Search for the cell housing the specified text and yield its [X, Y] center coordinate. 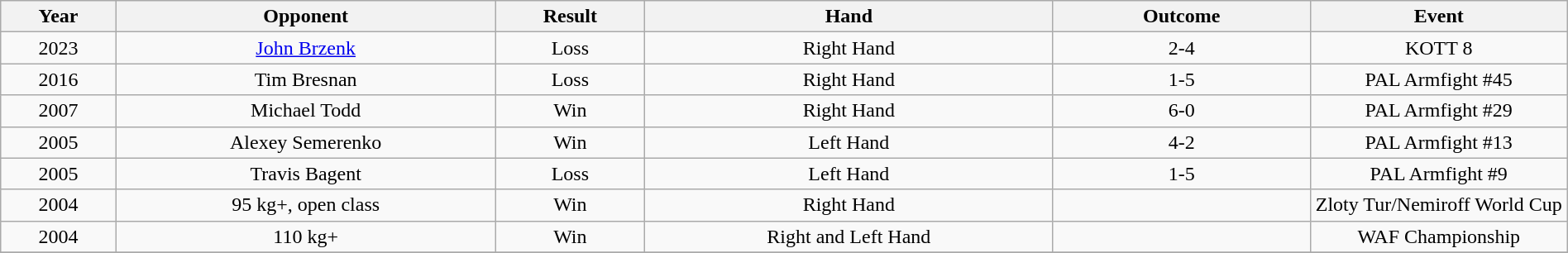
2-4 [1181, 48]
2023 [58, 48]
KOTT 8 [1439, 48]
Tim Bresnan [306, 79]
John Brzenk [306, 48]
Opponent [306, 17]
PAL Armfight #29 [1439, 111]
Year [58, 17]
95 kg+, open class [306, 205]
Travis Bagent [306, 174]
2007 [58, 111]
Event [1439, 17]
4-2 [1181, 142]
Right and Left Hand [849, 236]
PAL Armfight #45 [1439, 79]
PAL Armfight #13 [1439, 142]
110 kg+ [306, 236]
Michael Todd [306, 111]
WAF Championship [1439, 236]
Hand [849, 17]
2016 [58, 79]
Outcome [1181, 17]
Result [570, 17]
6-0 [1181, 111]
Alexey Semerenko [306, 142]
Zloty Tur/Nemiroff World Cup [1439, 205]
PAL Armfight #9 [1439, 174]
